Return (x, y) of the center of cell containing provided text 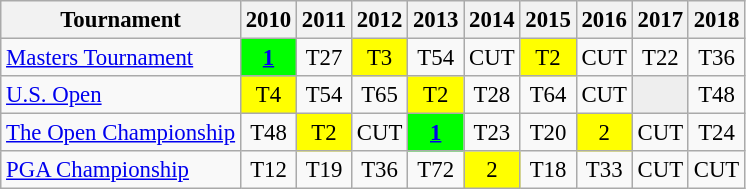
Masters Tournament (121, 58)
T12 (268, 170)
2018 (716, 20)
2010 (268, 20)
T20 (548, 133)
T27 (324, 58)
2015 (548, 20)
2011 (324, 20)
U.S. Open (121, 95)
T23 (492, 133)
T33 (604, 170)
2014 (492, 20)
PGA Championship (121, 170)
T4 (268, 95)
T72 (436, 170)
T18 (548, 170)
Tournament (121, 20)
T65 (379, 95)
2013 (436, 20)
2017 (660, 20)
2012 (379, 20)
T19 (324, 170)
T64 (548, 95)
2016 (604, 20)
The Open Championship (121, 133)
T22 (660, 58)
T24 (716, 133)
T3 (379, 58)
T28 (492, 95)
